Capture the cell that displays the provided text and extract its (x, y) central coordinate. 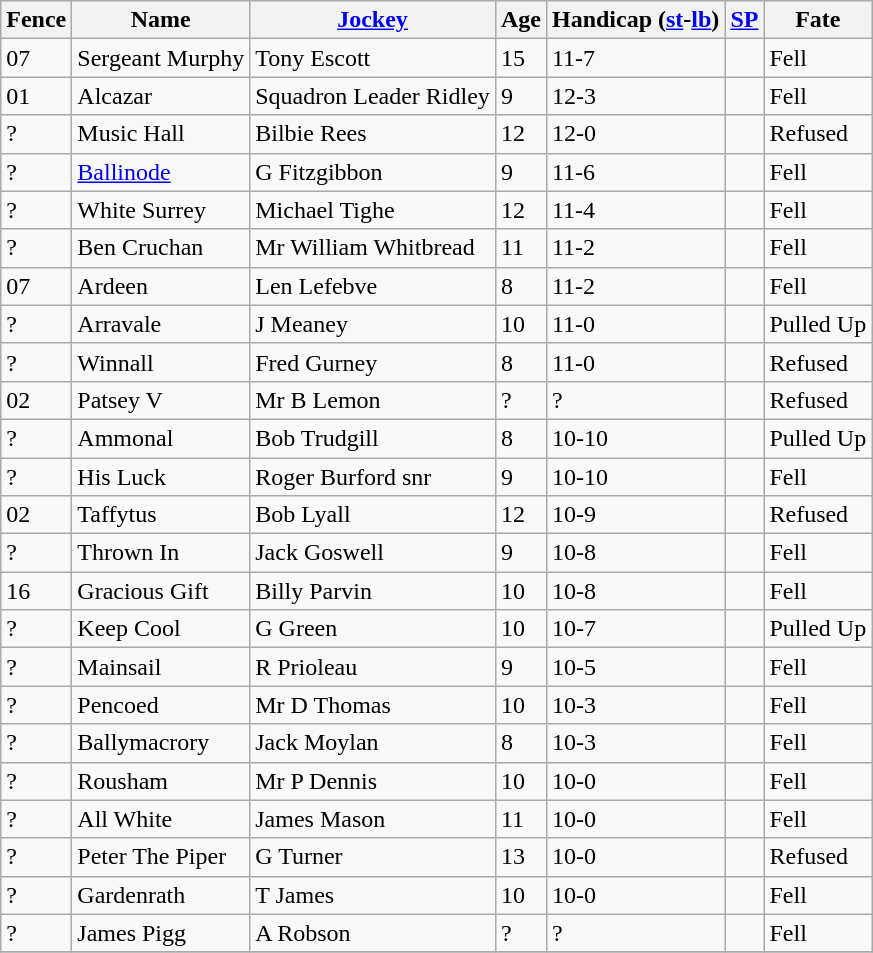
Mr D Thomas (373, 705)
Squadron Leader Ridley (373, 96)
Billy Parvin (373, 591)
Sergeant Murphy (161, 58)
Jack Moylan (373, 743)
Peter The Piper (161, 857)
Fate (818, 20)
Fence (36, 20)
10-7 (635, 629)
Tony Escott (373, 58)
T James (373, 895)
Winnall (161, 362)
Ballymacrory (161, 743)
Keep Cool (161, 629)
11-6 (635, 172)
Pencoed (161, 705)
13 (520, 857)
G Green (373, 629)
Age (520, 20)
Arravale (161, 324)
Bob Lyall (373, 515)
Bilbie Rees (373, 134)
J Meaney (373, 324)
R Prioleau (373, 667)
12-0 (635, 134)
James Pigg (161, 933)
Mr P Dennis (373, 781)
Ammonal (161, 438)
Len Lefebve (373, 286)
10-9 (635, 515)
11-7 (635, 58)
Taffytus (161, 515)
A Robson (373, 933)
G Turner (373, 857)
Music Hall (161, 134)
Mr B Lemon (373, 400)
16 (36, 591)
SP (744, 20)
Fred Gurney (373, 362)
Ben Cruchan (161, 248)
Mainsail (161, 667)
Roger Burford snr (373, 477)
11-4 (635, 210)
Mr William Whitbread (373, 248)
15 (520, 58)
Jack Goswell (373, 553)
G Fitzgibbon (373, 172)
Ballinode (161, 172)
Bob Trudgill (373, 438)
01 (36, 96)
Alcazar (161, 96)
Gracious Gift (161, 591)
10-5 (635, 667)
Rousham (161, 781)
Handicap (st-lb) (635, 20)
12-3 (635, 96)
White Surrey (161, 210)
All White (161, 819)
Gardenrath (161, 895)
Michael Tighe (373, 210)
His Luck (161, 477)
Name (161, 20)
James Mason (373, 819)
Ardeen (161, 286)
Patsey V (161, 400)
Thrown In (161, 553)
Jockey (373, 20)
